Identify which cell holds the provided text, then report its (x, y) central coordinate. 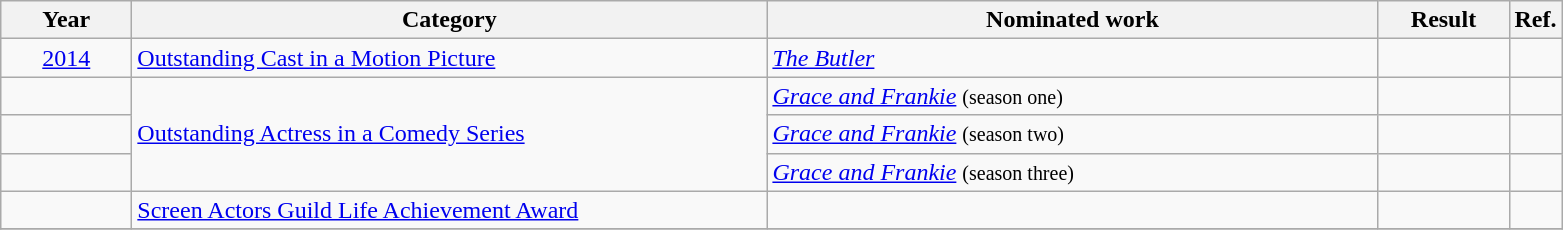
Category (450, 20)
Ref. (1536, 20)
The Butler (1072, 58)
Nominated work (1072, 20)
Screen Actors Guild Life Achievement Award (450, 210)
Outstanding Actress in a Comedy Series (450, 134)
Result (1444, 20)
Grace and Frankie (season three) (1072, 172)
2014 (66, 58)
Outstanding Cast in a Motion Picture (450, 58)
Grace and Frankie (season one) (1072, 96)
Year (66, 20)
Grace and Frankie (season two) (1072, 134)
